Detect which cell encompasses the target text, then output its (x, y) center coordinate. 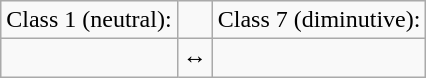
Class 7 (diminutive): (319, 20)
↔ (194, 58)
Class 1 (neutral): (89, 20)
